Return the (X, Y) coordinate for the center point of the cell that contains the specified text.  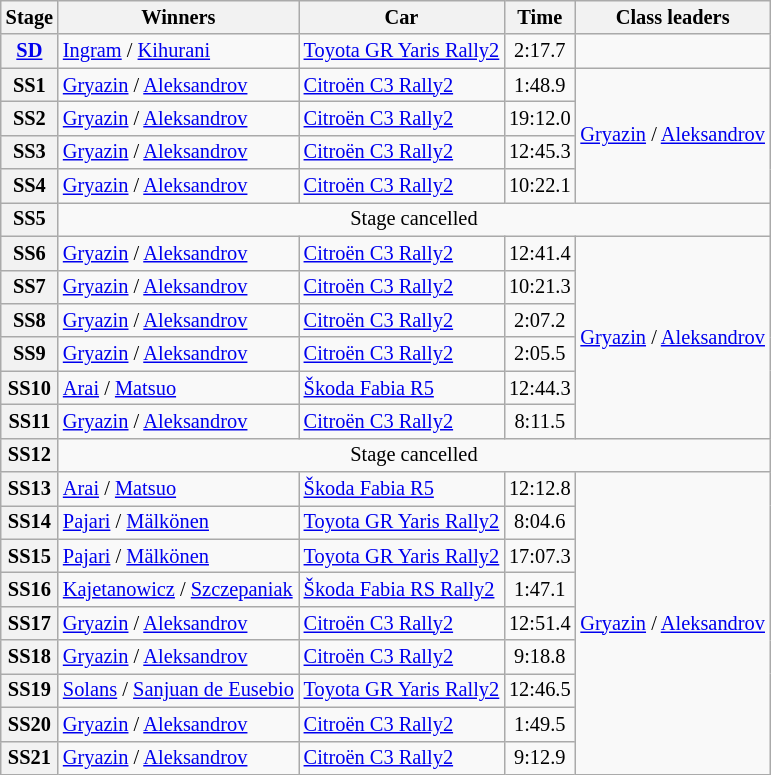
10:21.3 (540, 287)
8:11.5 (540, 421)
2:17.7 (540, 51)
9:12.9 (540, 758)
17:07.3 (540, 556)
8:04.6 (540, 522)
SS6 (30, 253)
Stage (30, 17)
SS20 (30, 724)
SS9 (30, 354)
1:49.5 (540, 724)
2:07.2 (540, 320)
Ingram / Kihurani (178, 51)
2:05.5 (540, 354)
12:12.8 (540, 489)
SS8 (30, 320)
12:41.4 (540, 253)
Car (402, 17)
SS18 (30, 657)
Winners (178, 17)
SS19 (30, 690)
12:45.3 (540, 152)
SS2 (30, 118)
Class leaders (673, 17)
1:48.9 (540, 85)
1:47.1 (540, 589)
12:46.5 (540, 690)
SS13 (30, 489)
SS17 (30, 623)
SS1 (30, 85)
Škoda Fabia RS Rally2 (402, 589)
SS15 (30, 556)
12:44.3 (540, 388)
SS4 (30, 186)
SS5 (30, 219)
SS10 (30, 388)
Time (540, 17)
SS14 (30, 522)
SS3 (30, 152)
Kajetanowicz / Szczepaniak (178, 589)
19:12.0 (540, 118)
SS16 (30, 589)
SD (30, 51)
Solans / Sanjuan de Eusebio (178, 690)
12:51.4 (540, 623)
SS12 (30, 455)
9:18.8 (540, 657)
SS11 (30, 421)
SS21 (30, 758)
10:22.1 (540, 186)
SS7 (30, 287)
